Scan for the cell matching the given text and deliver its [x, y] coordinate at center. 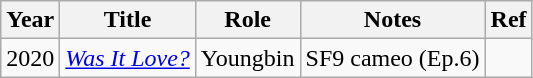
Year [30, 20]
SF9 cameo (Ep.6) [392, 58]
Youngbin [248, 58]
Notes [392, 20]
Title [128, 20]
2020 [30, 58]
Was It Love? [128, 58]
Ref [508, 20]
Role [248, 20]
